Identify which cell holds the provided text, then report its (x, y) central coordinate. 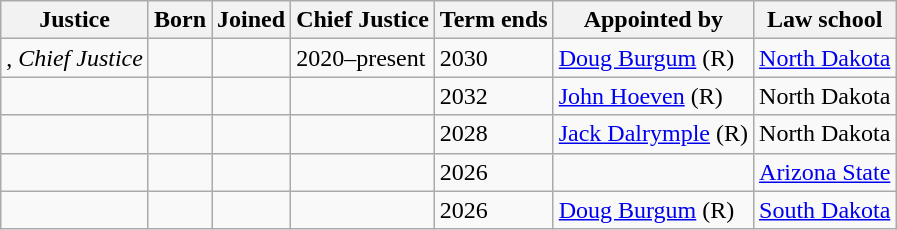
2028 (494, 134)
Law school (825, 20)
2030 (494, 58)
South Dakota (825, 210)
John Hoeven (R) (653, 96)
Justice (75, 20)
Appointed by (653, 20)
Chief Justice (363, 20)
2032 (494, 96)
Term ends (494, 20)
Born (180, 20)
Joined (252, 20)
, Chief Justice (75, 58)
Jack Dalrymple (R) (653, 134)
2020–present (363, 58)
Arizona State (825, 172)
